Detect which cell encompasses the target text, then output its (X, Y) center coordinate. 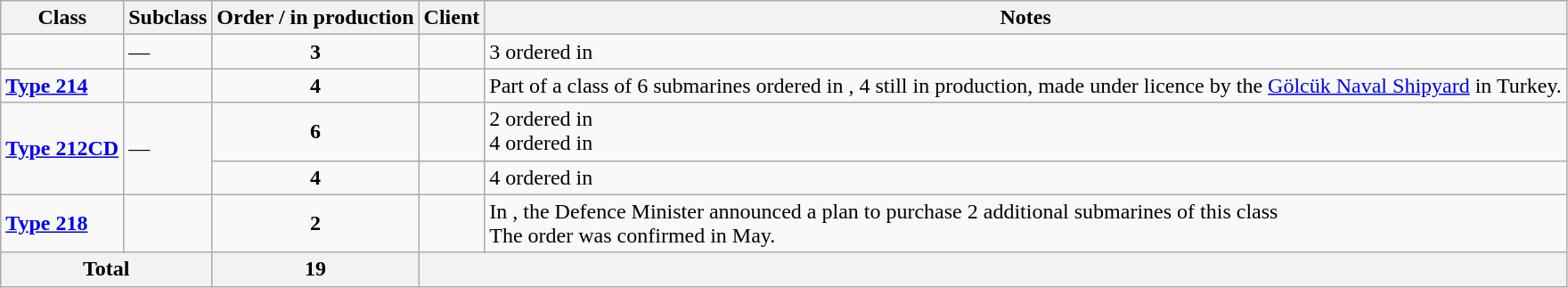
Notes (1026, 18)
Part of a class of 6 submarines ordered in , 4 still in production, made under licence by the Gölcük Naval Shipyard in Turkey. (1026, 86)
In , the Defence Minister announced a plan to purchase 2 additional submarines of this classThe order was confirmed in May. (1026, 223)
19 (315, 269)
6 (315, 132)
Type 218 (62, 223)
Type 214 (62, 86)
Client (452, 18)
Total (107, 269)
Class (62, 18)
3 ordered in (1026, 52)
Order / in production (315, 18)
Subclass (167, 18)
2 (315, 223)
4 ordered in (1026, 177)
2 ordered in 4 ordered in (1026, 132)
Type 212CD (62, 148)
3 (315, 52)
